Find where the given text appears and provide that cell's center as (X, Y) coordinate. 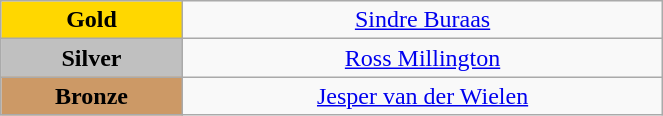
Gold (92, 20)
Silver (92, 58)
Ross Millington (422, 58)
Jesper van der Wielen (422, 96)
Bronze (92, 96)
Sindre Buraas (422, 20)
